Identify which cell holds the provided text, then report its (x, y) central coordinate. 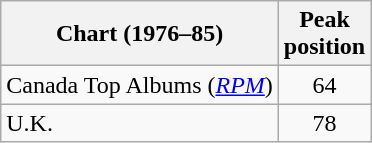
Chart (1976–85) (140, 34)
Canada Top Albums (RPM) (140, 85)
Peakposition (324, 34)
78 (324, 123)
U.K. (140, 123)
64 (324, 85)
